Return the [x, y] coordinate for the center point of the cell that contains the specified text.  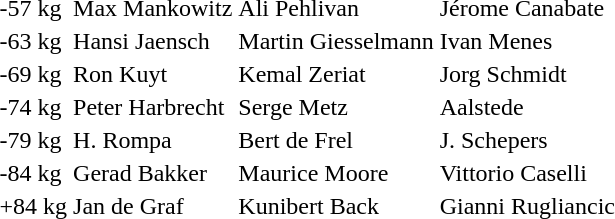
Martin Giesselmann [336, 41]
Gerad Bakker [153, 173]
H. Rompa [153, 140]
Bert de Frel [336, 140]
Maurice Moore [336, 173]
Hansi Jaensch [153, 41]
Serge Metz [336, 107]
Peter Harbrecht [153, 107]
Ron Kuyt [153, 74]
Kemal Zeriat [336, 74]
